Find where the given text appears and provide that cell's center as (x, y) coordinate. 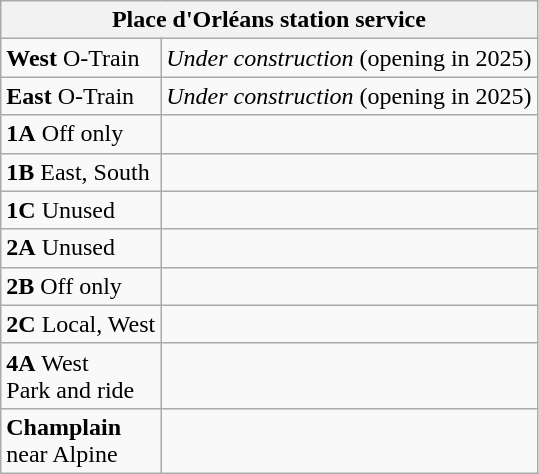
East O-Train (81, 96)
1A Off only (81, 134)
2C Local, West (81, 324)
2A Unused (81, 248)
1C Unused (81, 210)
Place d'Orléans station service (269, 20)
2B Off only (81, 286)
West O-Train (81, 58)
4A WestPark and ride (81, 376)
1B East, South (81, 172)
Champlainnear Alpine (81, 440)
